Extract the [x, y] coordinate from the center of the cell holding the provided text.  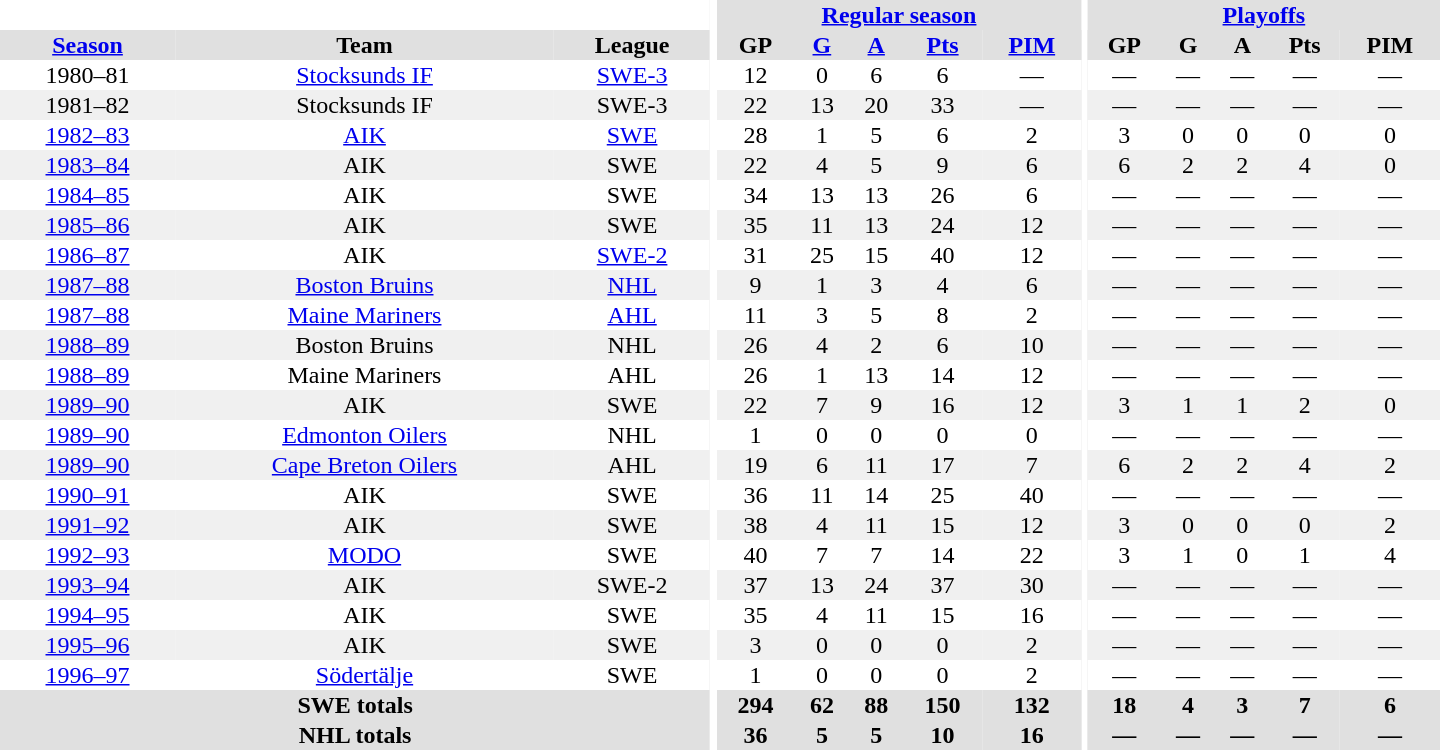
1983–84 [88, 165]
1985–86 [88, 225]
1982–83 [88, 135]
150 [942, 705]
NHL totals [355, 735]
8 [942, 315]
28 [755, 135]
Season [88, 45]
38 [755, 525]
30 [1032, 585]
1980–81 [88, 75]
Cape Breton Oilers [364, 465]
17 [942, 465]
Playoffs [1264, 15]
294 [755, 705]
1981–82 [88, 105]
1992–93 [88, 555]
Edmonton Oilers [364, 435]
88 [876, 705]
1995–96 [88, 645]
132 [1032, 705]
34 [755, 195]
1993–94 [88, 585]
1994–95 [88, 615]
31 [755, 255]
19 [755, 465]
1990–91 [88, 495]
62 [822, 705]
1996–97 [88, 675]
League [632, 45]
18 [1124, 705]
33 [942, 105]
MODO [364, 555]
Regular season [899, 15]
Södertälje [364, 675]
1986–87 [88, 255]
1991–92 [88, 525]
1984–85 [88, 195]
SWE totals [355, 705]
Team [364, 45]
20 [876, 105]
